Determine the (X, Y) coordinate at the center of the cell enclosing the given text.  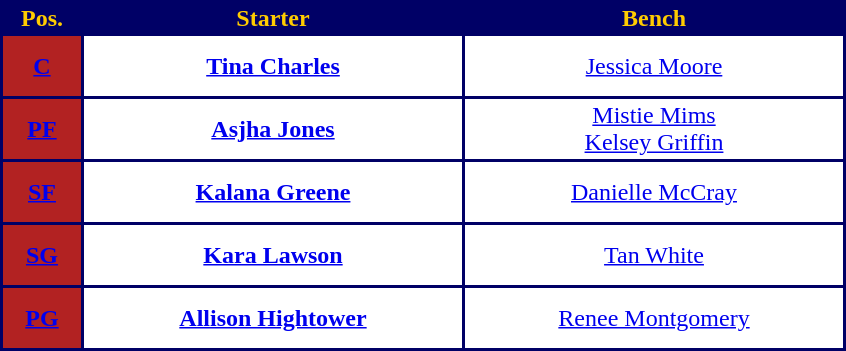
Tan White (654, 255)
PF (42, 129)
Tina Charles (273, 66)
Asjha Jones (273, 129)
PG (42, 318)
Bench (654, 18)
Pos. (42, 18)
Jessica Moore (654, 66)
Renee Montgomery (654, 318)
SG (42, 255)
Kalana Greene (273, 192)
Danielle McCray (654, 192)
Mistie MimsKelsey Griffin (654, 129)
C (42, 66)
Kara Lawson (273, 255)
SF (42, 192)
Starter (273, 18)
Allison Hightower (273, 318)
